Extract the (x, y) coordinate from the center of the cell holding the provided text.  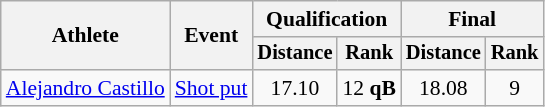
Final (472, 19)
12 qB (369, 88)
Qualification (326, 19)
Alejandro Castillo (86, 88)
Shot put (212, 88)
Event (212, 36)
9 (515, 88)
17.10 (294, 88)
Athlete (86, 36)
18.08 (444, 88)
